Return the [X, Y] coordinate for the center point of the cell that contains the specified text.  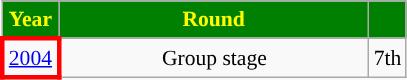
2004 [30, 58]
Round [214, 20]
Year [30, 20]
7th [388, 58]
Group stage [214, 58]
